From the cell containing the given text, extract its center point as [x, y] coordinate. 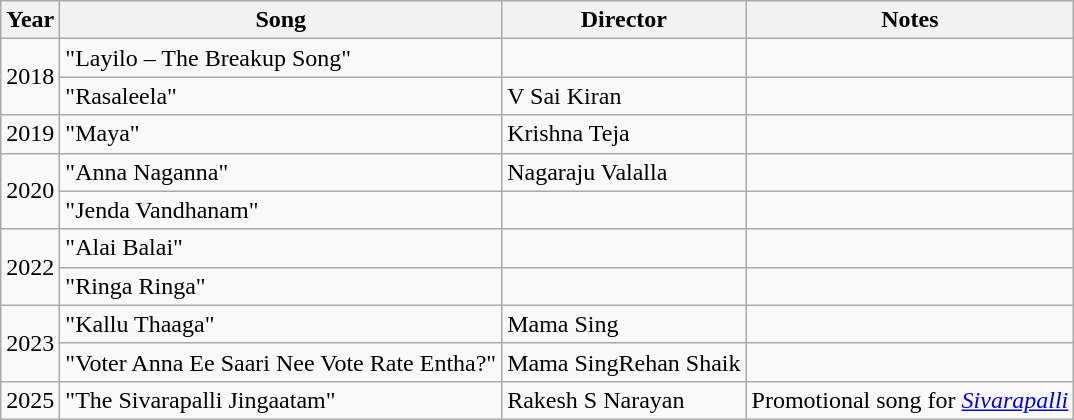
2022 [30, 267]
Mama SingRehan Shaik [624, 362]
"Jenda Vandhanam" [281, 210]
Krishna Teja [624, 134]
Rakesh S Narayan [624, 400]
"Kallu Thaaga" [281, 324]
Director [624, 20]
2023 [30, 343]
"Maya" [281, 134]
2019 [30, 134]
"Ringa Ringa" [281, 286]
Nagaraju Valalla [624, 172]
Notes [910, 20]
"Alai Balai" [281, 248]
Promotional song for Sivarapalli [910, 400]
2020 [30, 191]
2018 [30, 77]
Mama Sing [624, 324]
"Rasaleela" [281, 96]
V Sai Kiran [624, 96]
Song [281, 20]
"Voter Anna Ee Saari Nee Vote Rate Entha?" [281, 362]
"The Sivarapalli Jingaatam" [281, 400]
Year [30, 20]
"Anna Naganna" [281, 172]
"Layilo – The Breakup Song" [281, 58]
2025 [30, 400]
